Pinpoint the cell where the given text exists, returning its (X, Y) midpoint coordinate. 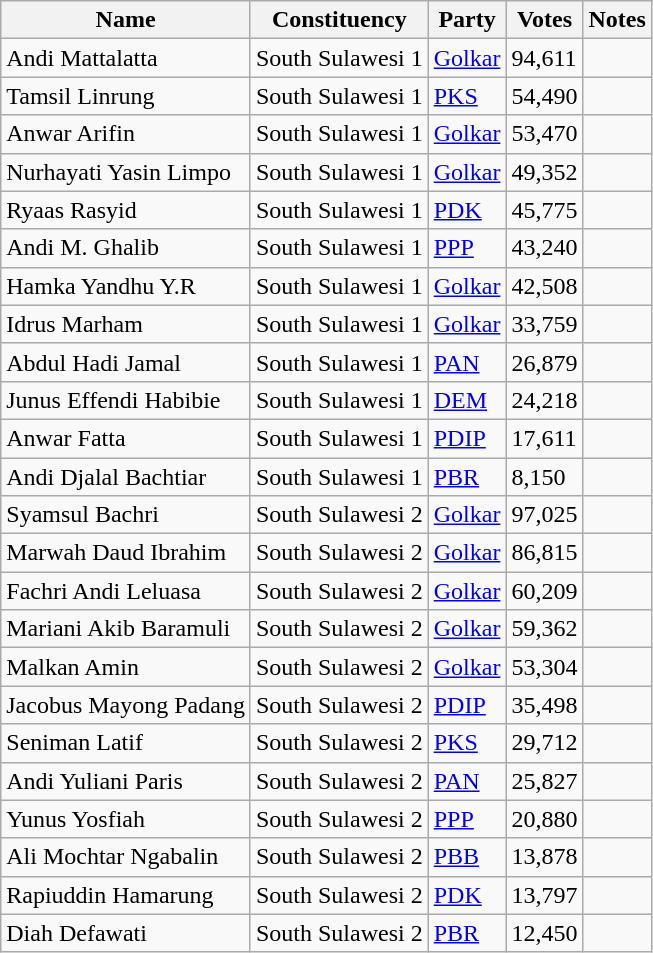
Party (467, 20)
Constituency (339, 20)
Anwar Fatta (126, 438)
86,815 (544, 553)
Marwah Daud Ibrahim (126, 553)
17,611 (544, 438)
49,352 (544, 172)
43,240 (544, 248)
Rapiuddin Hamarung (126, 895)
53,470 (544, 134)
97,025 (544, 515)
20,880 (544, 819)
33,759 (544, 324)
29,712 (544, 743)
Ryaas Rasyid (126, 210)
8,150 (544, 477)
Notes (617, 20)
13,878 (544, 857)
Hamka Yandhu Y.R (126, 286)
13,797 (544, 895)
24,218 (544, 400)
Anwar Arifin (126, 134)
42,508 (544, 286)
Seniman Latif (126, 743)
Junus Effendi Habibie (126, 400)
Andi Djalal Bachtiar (126, 477)
12,450 (544, 933)
Jacobus Mayong Padang (126, 705)
Votes (544, 20)
25,827 (544, 781)
Yunus Yosfiah (126, 819)
26,879 (544, 362)
45,775 (544, 210)
Fachri Andi Leluasa (126, 591)
Name (126, 20)
Idrus Marham (126, 324)
53,304 (544, 667)
60,209 (544, 591)
Tamsil Linrung (126, 96)
Ali Mochtar Ngabalin (126, 857)
Mariani Akib Baramuli (126, 629)
59,362 (544, 629)
54,490 (544, 96)
Nurhayati Yasin Limpo (126, 172)
Diah Defawati (126, 933)
DEM (467, 400)
Abdul Hadi Jamal (126, 362)
Syamsul Bachri (126, 515)
PBB (467, 857)
Andi Yuliani Paris (126, 781)
Andi M. Ghalib (126, 248)
Malkan Amin (126, 667)
Andi Mattalatta (126, 58)
35,498 (544, 705)
94,611 (544, 58)
